For the text-containing cell, return its midpoint in [X, Y] coordinate format. 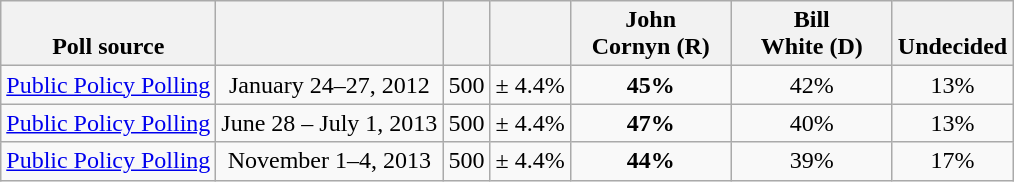
January 24–27, 2012 [330, 85]
39% [812, 161]
June 28 – July 1, 2013 [330, 123]
47% [650, 123]
40% [812, 123]
42% [812, 85]
Poll source [108, 34]
44% [650, 161]
JohnCornyn (R) [650, 34]
BillWhite (D) [812, 34]
45% [650, 85]
Undecided [952, 34]
November 1–4, 2013 [330, 161]
17% [952, 161]
